Determine the [X, Y] coordinate at the center of the cell enclosing the given text.  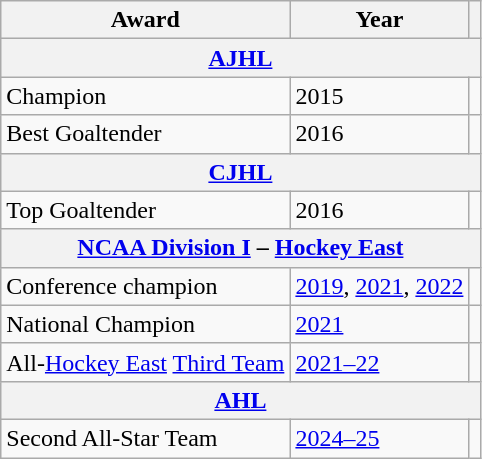
2021 [380, 324]
2019, 2021, 2022 [380, 286]
Year [380, 20]
AJHL [240, 58]
National Champion [146, 324]
Top Goaltender [146, 210]
Champion [146, 96]
2021–22 [380, 362]
2015 [380, 96]
2024–25 [380, 438]
Award [146, 20]
Conference champion [146, 286]
AHL [240, 400]
Second All-Star Team [146, 438]
Best Goaltender [146, 134]
NCAA Division I – Hockey East [240, 248]
CJHL [240, 172]
All-Hockey East Third Team [146, 362]
